Determine the [x, y] coordinate at the center of the cell enclosing the given text.  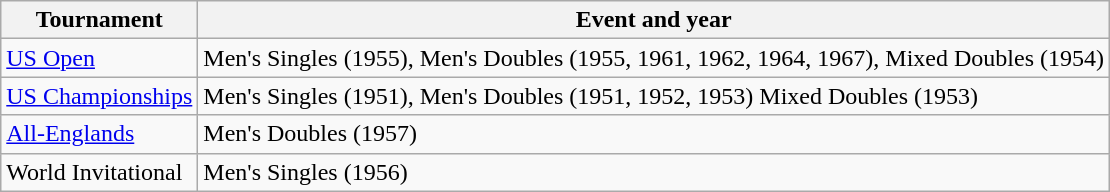
Men's Singles (1955), Men's Doubles (1955, 1961, 1962, 1964, 1967), Mixed Doubles (1954) [654, 58]
All-Englands [100, 134]
US Championships [100, 96]
World Invitational [100, 172]
Men's Doubles (1957) [654, 134]
Tournament [100, 20]
Event and year [654, 20]
Men's Singles (1956) [654, 172]
US Open [100, 58]
Men's Singles (1951), Men's Doubles (1951, 1952, 1953) Mixed Doubles (1953) [654, 96]
